Pinpoint the cell where the given text exists, returning its (x, y) midpoint coordinate. 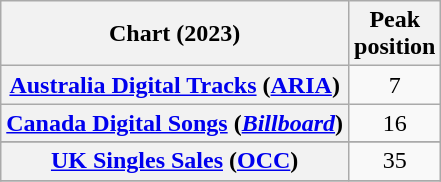
16 (395, 123)
Canada Digital Songs (Billboard) (175, 123)
7 (395, 85)
UK Singles Sales (OCC) (175, 161)
Australia Digital Tracks (ARIA) (175, 85)
35 (395, 161)
Chart (2023) (175, 34)
Peakposition (395, 34)
